Return (X, Y) of the center of cell containing provided text 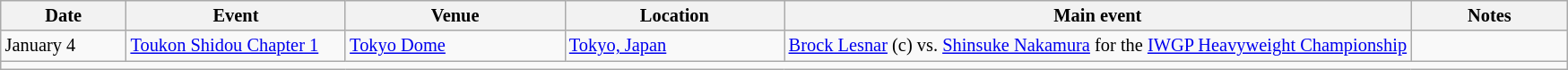
Date (64, 15)
Main event (1097, 15)
Tokyo, Japan (674, 46)
Location (674, 15)
Tokyo Dome (455, 46)
Notes (1490, 15)
Toukon Shidou Chapter 1 (237, 46)
Brock Lesnar (c) vs. Shinsuke Nakamura for the IWGP Heavyweight Championship (1097, 46)
Venue (455, 15)
January 4 (64, 46)
Event (237, 15)
